Return the (X, Y) coordinate for the center point of the cell that contains the specified text.  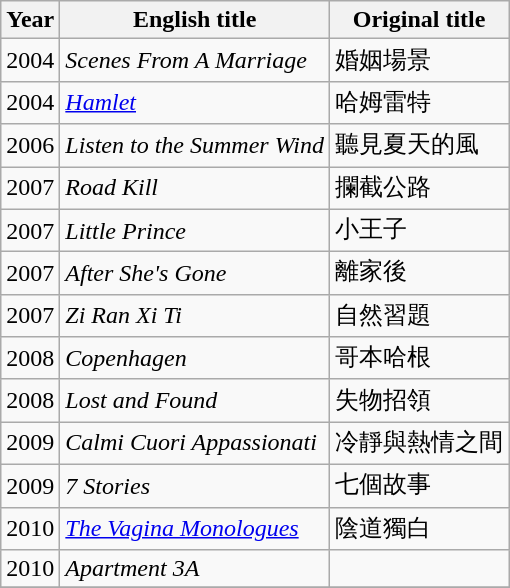
Listen to the Summer Wind (195, 146)
離家後 (420, 274)
After She's Gone (195, 274)
聽見夏天的風 (420, 146)
Hamlet (195, 102)
陰道獨白 (420, 528)
哈姆雷特 (420, 102)
2006 (30, 146)
自然習題 (420, 316)
Apartment 3A (195, 569)
Zi Ran Xi Ti (195, 316)
Road Kill (195, 188)
Copenhagen (195, 358)
冷靜與熱情之間 (420, 444)
The Vagina Monologues (195, 528)
Little Prince (195, 230)
七個故事 (420, 486)
Lost and Found (195, 400)
婚姻場景 (420, 60)
Calmi Cuori Appassionati (195, 444)
Year (30, 20)
English title (195, 20)
7 Stories (195, 486)
攔截公路 (420, 188)
哥本哈根 (420, 358)
Original title (420, 20)
小王子 (420, 230)
失物招領 (420, 400)
Scenes From A Marriage (195, 60)
